Return the [X, Y] coordinate for the center point of the cell that contains the specified text.  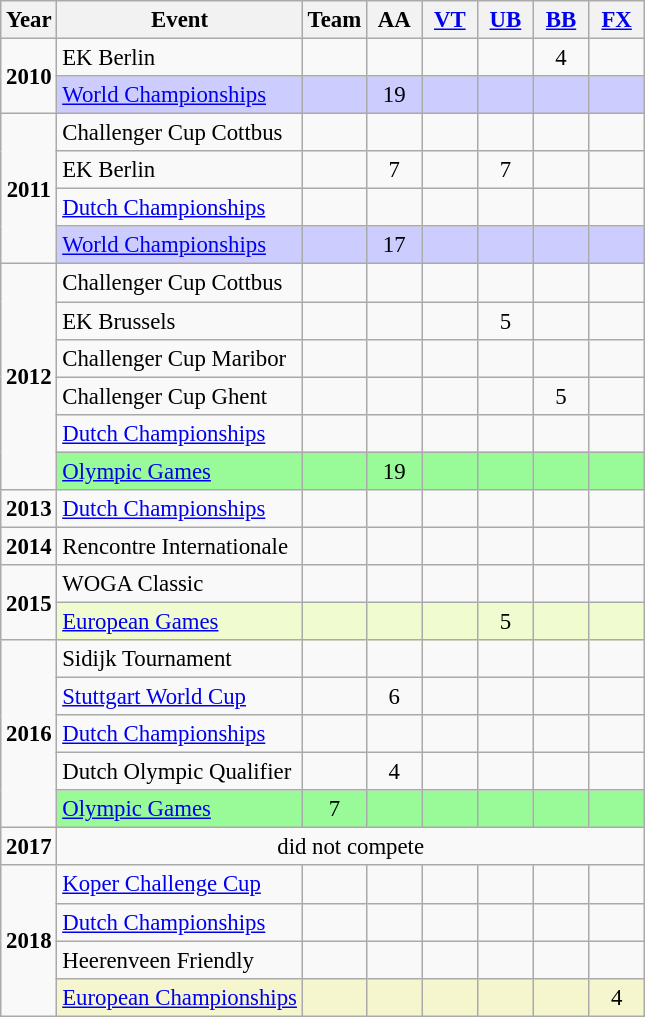
Team [334, 20]
FX [617, 20]
Koper Challenge Cup [180, 885]
Year [29, 20]
Event [180, 20]
Dutch Olympic Qualifier [180, 772]
2012 [29, 377]
2017 [29, 847]
2013 [29, 509]
European Games [180, 621]
6 [394, 697]
BB [561, 20]
UB [506, 20]
17 [394, 245]
Challenger Cup Maribor [180, 358]
AA [394, 20]
VT [450, 20]
Challenger Cup Ghent [180, 396]
Stuttgart World Cup [180, 697]
Sidijk Tournament [180, 659]
2011 [29, 189]
2018 [29, 941]
Rencontre Internationale [180, 546]
2010 [29, 76]
Heerenveen Friendly [180, 960]
2015 [29, 602]
WOGA Classic [180, 584]
European Championships [180, 997]
did not compete [351, 847]
2014 [29, 546]
EK Brussels [180, 321]
2016 [29, 734]
